Capture the cell that displays the provided text and extract its [x, y] central coordinate. 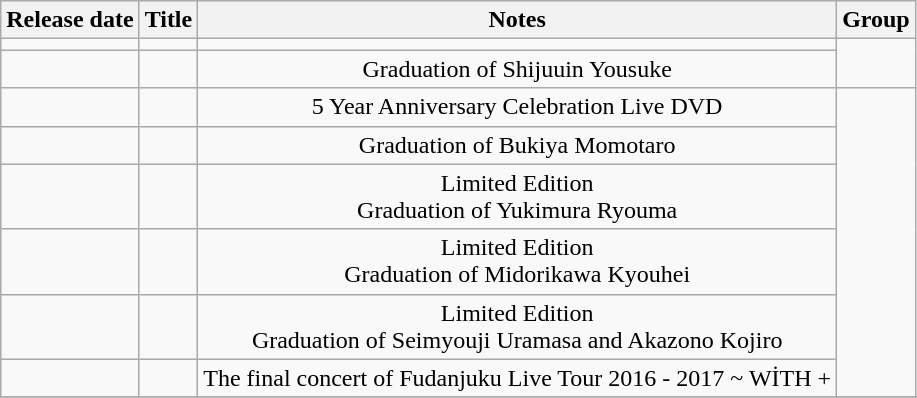
Graduation of Bukiya Momotaro [518, 145]
Title [168, 20]
Limited EditionGraduation of Yukimura Ryouma [518, 196]
Limited EditionGraduation of Midorikawa Kyouhei [518, 262]
Notes [518, 20]
The final concert of Fudanjuku Live Tour 2016 - 2017 ~ WİTH + [518, 378]
Graduation of Shijuuin Yousuke [518, 69]
Release date [70, 20]
5 Year Anniversary Celebration Live DVD [518, 107]
Limited EditionGraduation of Seimyouji Uramasa and Akazono Kojiro [518, 326]
Group [876, 20]
